Find where the given text appears and provide that cell's center as (X, Y) coordinate. 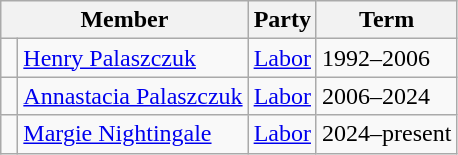
Henry Palaszczuk (133, 58)
2006–2024 (386, 96)
1992–2006 (386, 58)
2024–present (386, 134)
Party (282, 20)
Term (386, 20)
Annastacia Palaszczuk (133, 96)
Margie Nightingale (133, 134)
Member (124, 20)
